Search for the cell housing the specified text and yield its (x, y) center coordinate. 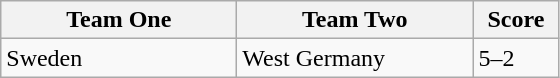
Sweden (119, 58)
West Germany (355, 58)
Team Two (355, 20)
5–2 (516, 58)
Score (516, 20)
Team One (119, 20)
